Capture the cell that displays the provided text and extract its (X, Y) central coordinate. 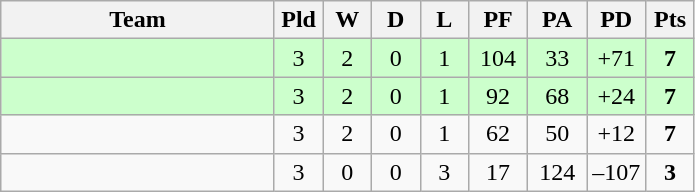
PF (498, 20)
50 (558, 134)
Pts (670, 20)
Team (138, 20)
124 (558, 172)
PD (616, 20)
62 (498, 134)
–107 (616, 172)
104 (498, 58)
+24 (616, 96)
W (348, 20)
33 (558, 58)
+71 (616, 58)
D (396, 20)
L (444, 20)
PA (558, 20)
Pld (298, 20)
+12 (616, 134)
92 (498, 96)
17 (498, 172)
68 (558, 96)
